Provide the [x, y] coordinate of the cell's center where the given text is located.  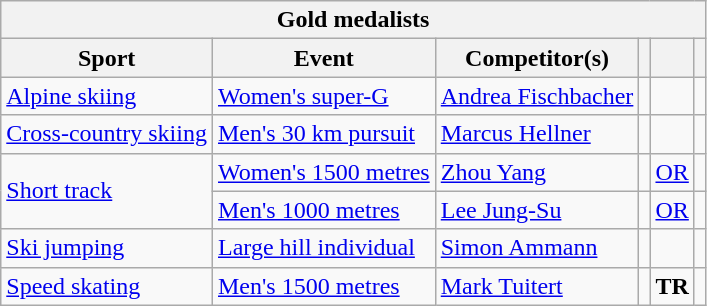
Cross-country skiing [107, 134]
Sport [107, 58]
Short track [107, 191]
Ski jumping [107, 248]
Zhou Yang [537, 172]
Alpine skiing [107, 96]
Speed skating [107, 286]
Marcus Hellner [537, 134]
Men's 30 km pursuit [324, 134]
Women's super-G [324, 96]
Women's 1500 metres [324, 172]
TR [672, 286]
Lee Jung-Su [537, 210]
Men's 1500 metres [324, 286]
Gold medalists [354, 20]
Men's 1000 metres [324, 210]
Andrea Fischbacher [537, 96]
Simon Ammann [537, 248]
Event [324, 58]
Competitor(s) [537, 58]
Large hill individual [324, 248]
Mark Tuitert [537, 286]
